Identify which cell holds the provided text, then report its [X, Y] central coordinate. 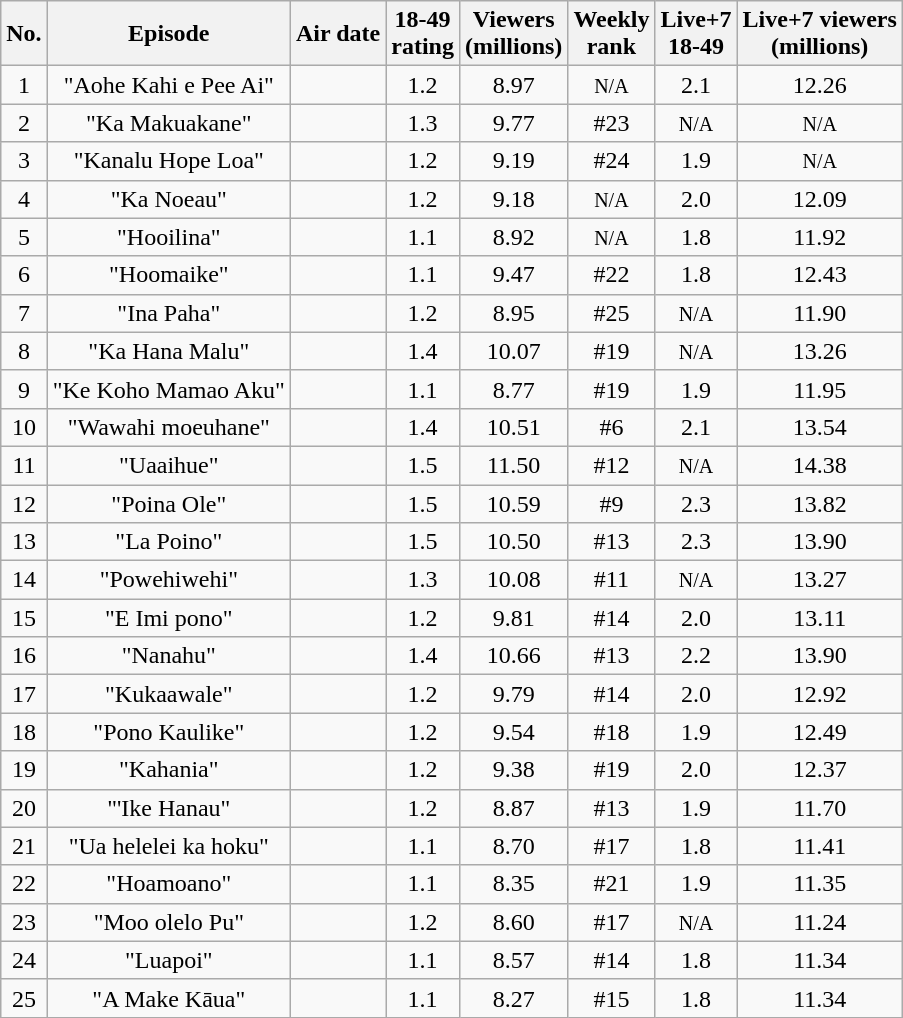
7 [24, 313]
11.35 [820, 884]
12.09 [820, 199]
#9 [612, 503]
8.77 [513, 389]
"Ina Paha" [168, 313]
12.26 [820, 85]
6 [24, 275]
"Hoamoano" [168, 884]
"La Poino" [168, 542]
22 [24, 884]
13.54 [820, 427]
"Wawahi moeuhane" [168, 427]
No. [24, 34]
19 [24, 770]
"Ka Noeau" [168, 199]
12.49 [820, 732]
12.37 [820, 770]
"Poina Ole" [168, 503]
#11 [612, 580]
#22 [612, 275]
20 [24, 808]
14 [24, 580]
11.70 [820, 808]
10.66 [513, 656]
#23 [612, 123]
10.51 [513, 427]
13 [24, 542]
#18 [612, 732]
13.82 [820, 503]
8.70 [513, 846]
16 [24, 656]
25 [24, 998]
10.59 [513, 503]
"Pono Kaulike" [168, 732]
8 [24, 351]
23 [24, 922]
Weeklyrank [612, 34]
8.87 [513, 808]
11.24 [820, 922]
13.26 [820, 351]
9.19 [513, 161]
18 [24, 732]
"A Make Kāua" [168, 998]
"Kanalu Hope Loa" [168, 161]
"Hooilina" [168, 237]
9.77 [513, 123]
Air date [338, 34]
Live+7 viewers(millions) [820, 34]
17 [24, 694]
Viewers(millions) [513, 34]
9.47 [513, 275]
9.18 [513, 199]
14.38 [820, 465]
18-49rating [423, 34]
"Aohe Kahi e Pee Ai" [168, 85]
11 [24, 465]
2 [24, 123]
8.27 [513, 998]
9.38 [513, 770]
4 [24, 199]
11.95 [820, 389]
1 [24, 85]
2.2 [696, 656]
8.97 [513, 85]
5 [24, 237]
11.92 [820, 237]
"Ka Makuakane" [168, 123]
"Powehiwehi" [168, 580]
"'Ike Hanau" [168, 808]
"Kahania" [168, 770]
"E Imi pono" [168, 618]
9 [24, 389]
"Kukaawale" [168, 694]
9.81 [513, 618]
#12 [612, 465]
#24 [612, 161]
9.54 [513, 732]
3 [24, 161]
15 [24, 618]
8.60 [513, 922]
8.95 [513, 313]
8.35 [513, 884]
Episode [168, 34]
10.08 [513, 580]
"Ke Koho Mamao Aku" [168, 389]
"Ka Hana Malu" [168, 351]
10.07 [513, 351]
"Ua helelei ka hoku" [168, 846]
Live+718-49 [696, 34]
12 [24, 503]
24 [24, 960]
11.90 [820, 313]
"Nanahu" [168, 656]
#25 [612, 313]
12.92 [820, 694]
"Luapoi" [168, 960]
12.43 [820, 275]
10.50 [513, 542]
13.27 [820, 580]
11.50 [513, 465]
21 [24, 846]
10 [24, 427]
8.92 [513, 237]
#6 [612, 427]
"Moo olelo Pu" [168, 922]
#21 [612, 884]
#15 [612, 998]
9.79 [513, 694]
"Uaaihue" [168, 465]
11.41 [820, 846]
13.11 [820, 618]
"Hoomaike" [168, 275]
8.57 [513, 960]
